Search for the cell housing the specified text and yield its (X, Y) center coordinate. 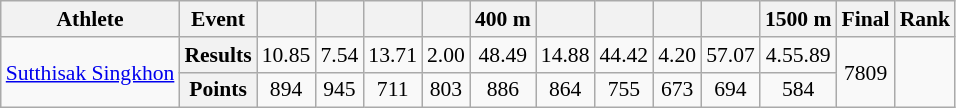
48.49 (503, 55)
57.07 (730, 55)
755 (624, 90)
Athlete (90, 19)
2.00 (446, 55)
894 (286, 90)
Rank (926, 19)
711 (392, 90)
886 (503, 90)
14.88 (566, 55)
1500 m (798, 19)
10.85 (286, 55)
803 (446, 90)
694 (730, 90)
584 (798, 90)
4.20 (677, 55)
673 (677, 90)
Event (218, 19)
13.71 (392, 55)
Points (218, 90)
Sutthisak Singkhon (90, 72)
7809 (866, 72)
Results (218, 55)
864 (566, 90)
Final (866, 19)
400 m (503, 19)
44.42 (624, 55)
945 (339, 90)
4.55.89 (798, 55)
7.54 (339, 55)
